Pinpoint the cell where the given text exists, returning its [x, y] midpoint coordinate. 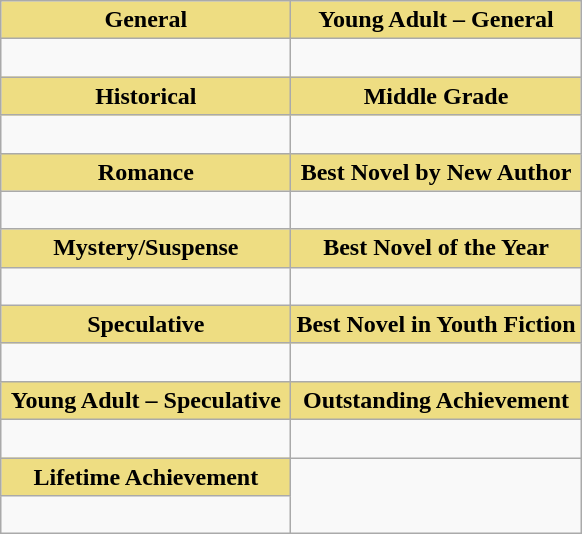
General [146, 20]
Best Novel in Youth Fiction [436, 324]
Historical [146, 96]
Speculative [146, 324]
Lifetime Achievement [146, 477]
Best Novel of the Year [436, 248]
Romance [146, 172]
Outstanding Achievement [436, 400]
Young Adult – Speculative [146, 400]
Young Adult – General [436, 20]
Mystery/Suspense [146, 248]
Best Novel by New Author [436, 172]
Middle Grade [436, 96]
